Identify which cell holds the provided text, then report its [x, y] central coordinate. 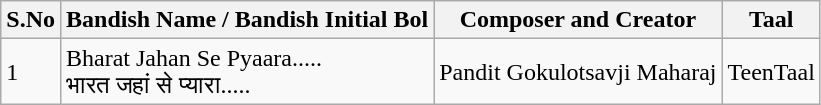
Taal [771, 20]
Bharat Jahan Se Pyaara.....भारत जहां से प्यारा..... [246, 72]
Pandit Gokulotsavji Maharaj [578, 72]
Composer and Creator [578, 20]
1 [31, 72]
Bandish Name / Bandish Initial Bol [246, 20]
TeenTaal [771, 72]
S.No [31, 20]
